From the cell containing the given text, extract its center point as (x, y) coordinate. 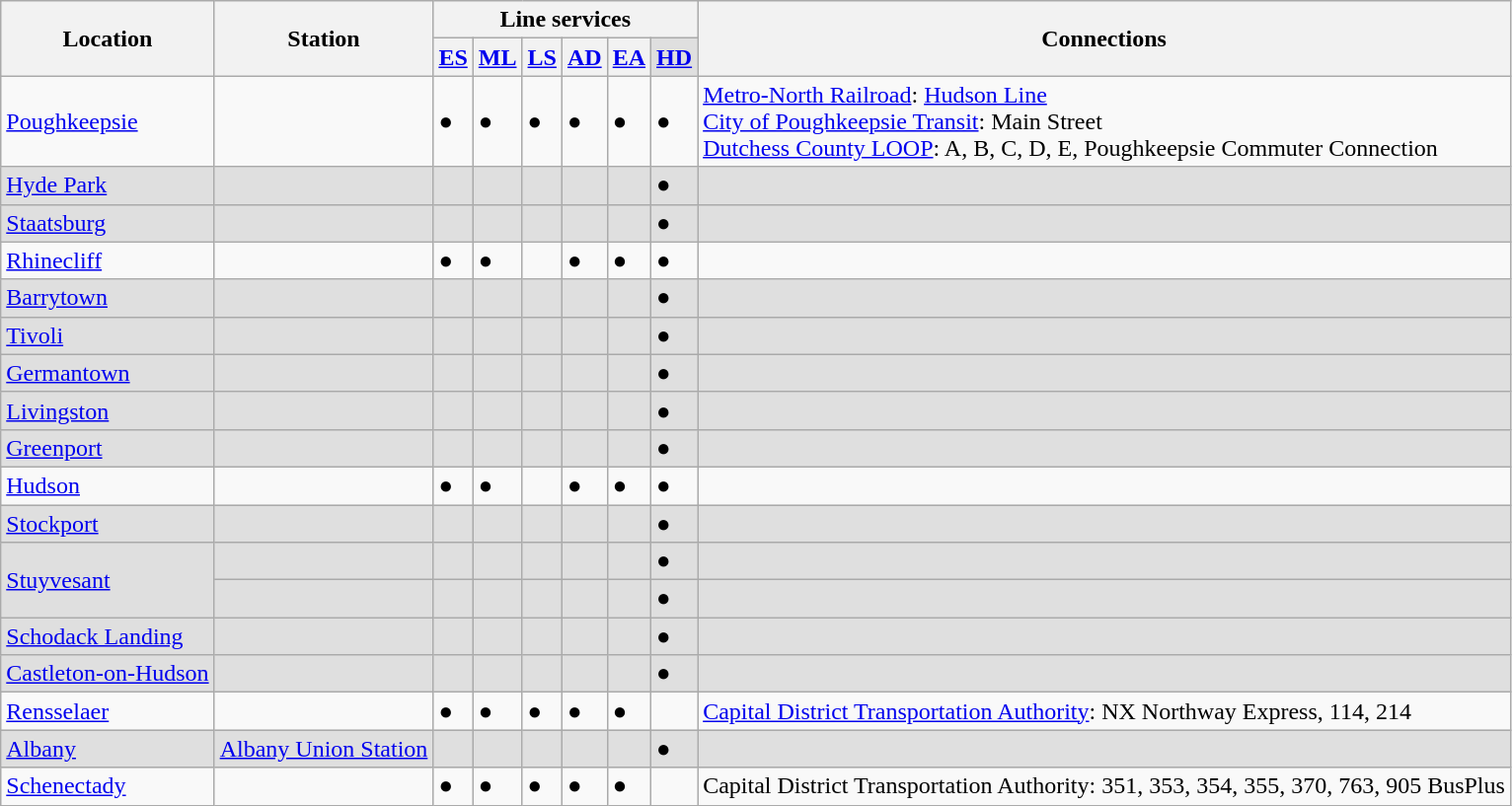
Rensselaer (108, 711)
Albany (108, 749)
Metro-North Railroad: Hudson LineCity of Poughkeepsie Transit: Main StreetDutchess County LOOP: A, B, C, D, E, Poughkeepsie Commuter Connection (1104, 121)
Poughkeepsie (108, 121)
Barrytown (108, 298)
AD (584, 57)
LS (542, 57)
Capital District Transportation Authority: NX Northway Express, 114, 214 (1104, 711)
Hyde Park (108, 185)
Connections (1104, 38)
Capital District Transportation Authority: 351, 353, 354, 355, 370, 763, 905 BusPlus (1104, 786)
ML (497, 57)
Stuyvesant (108, 580)
Location (108, 38)
Rhinecliff (108, 260)
Line services (566, 20)
Hudson (108, 485)
Castleton-on-Hudson (108, 674)
ES (453, 57)
Schodack Landing (108, 636)
Tivoli (108, 335)
EA (629, 57)
Albany Union Station (324, 749)
Livingston (108, 410)
Stockport (108, 524)
Station (324, 38)
Staatsburg (108, 223)
Schenectady (108, 786)
Greenport (108, 448)
HD (675, 57)
Germantown (108, 373)
